From the cell containing the given text, extract its center point as [x, y] coordinate. 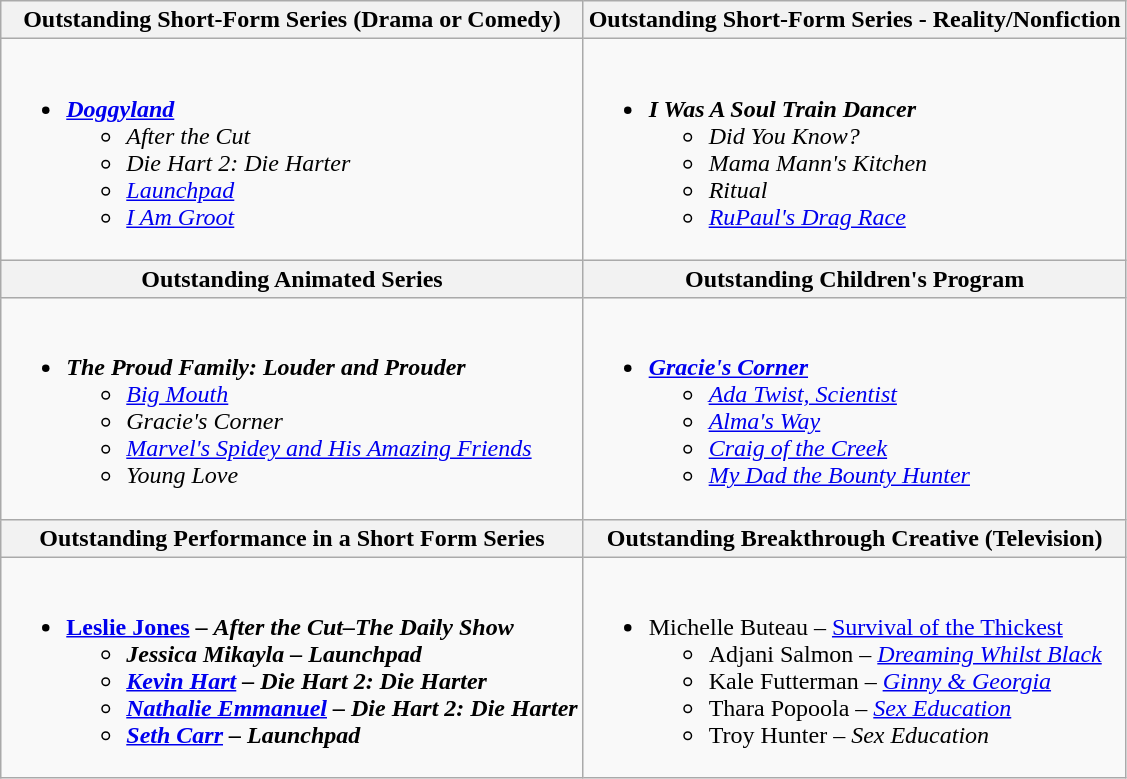
Outstanding Breakthrough Creative (Television) [854, 538]
Outstanding Children's Program [854, 279]
I Was A Soul Train DancerDid You Know?Mama Mann's KitchenRitualRuPaul's Drag Race [854, 150]
Outstanding Short-Form Series (Drama or Comedy) [292, 20]
Outstanding Performance in a Short Form Series [292, 538]
Outstanding Short-Form Series - Reality/Nonfiction [854, 20]
Gracie's CornerAda Twist, ScientistAlma's WayCraig of the CreekMy Dad the Bounty Hunter [854, 408]
Outstanding Animated Series [292, 279]
The Proud Family: Louder and ProuderBig MouthGracie's CornerMarvel's Spidey and His Amazing FriendsYoung Love [292, 408]
DoggylandAfter the CutDie Hart 2: Die HarterLaunchpadI Am Groot [292, 150]
